Return the [x, y] coordinate for the center point of the cell that contains the specified text.  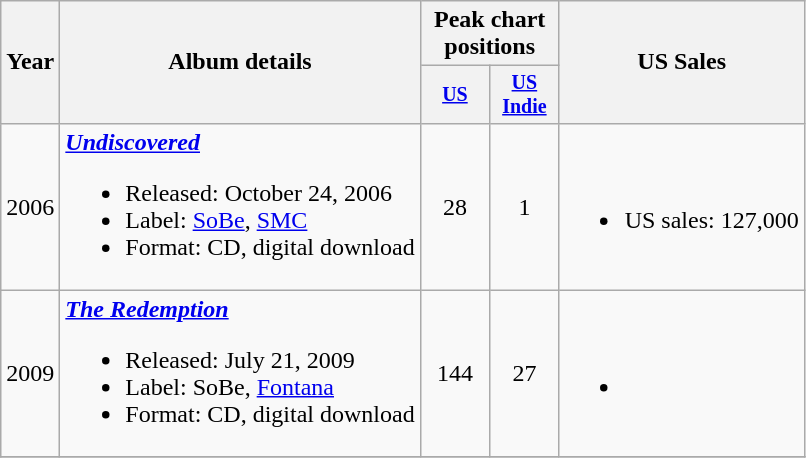
The RedemptionReleased: July 21, 2009Label: SoBe, FontanaFormat: CD, digital download [240, 374]
US [454, 94]
Peak chartpositions [490, 34]
2009 [30, 374]
144 [454, 374]
US Indie [524, 94]
UndiscoveredReleased: October 24, 2006Label: SoBe, SMCFormat: CD, digital download [240, 206]
28 [454, 206]
US sales: 127,000 [682, 206]
Year [30, 62]
2006 [30, 206]
1 [524, 206]
27 [524, 374]
Album details [240, 62]
US Sales [682, 62]
